Detect which cell encompasses the target text, then output its [x, y] center coordinate. 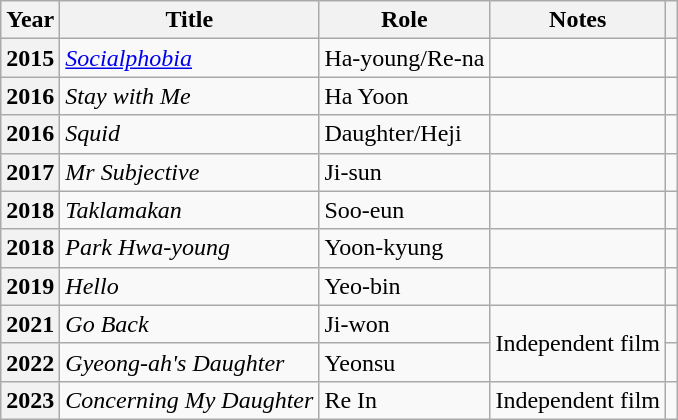
Ha-young/Re-na [404, 58]
Title [190, 20]
2021 [30, 324]
Stay with Me [190, 96]
2019 [30, 286]
2022 [30, 362]
Yoon-kyung [404, 248]
Ji-sun [404, 172]
Notes [578, 20]
Mr Subjective [190, 172]
Go Back [190, 324]
Park Hwa-young [190, 248]
2023 [30, 400]
Ji-won [404, 324]
2015 [30, 58]
Yeo-bin [404, 286]
Re In [404, 400]
Socialphobia [190, 58]
Role [404, 20]
Hello [190, 286]
Soo-eun [404, 210]
Concerning My Daughter [190, 400]
Gyeong-ah's Daughter [190, 362]
Taklamakan [190, 210]
Ha Yoon [404, 96]
Squid [190, 134]
2017 [30, 172]
Daughter/Heji [404, 134]
Year [30, 20]
Yeonsu [404, 362]
